Scan for the cell matching the given text and deliver its (X, Y) coordinate at center. 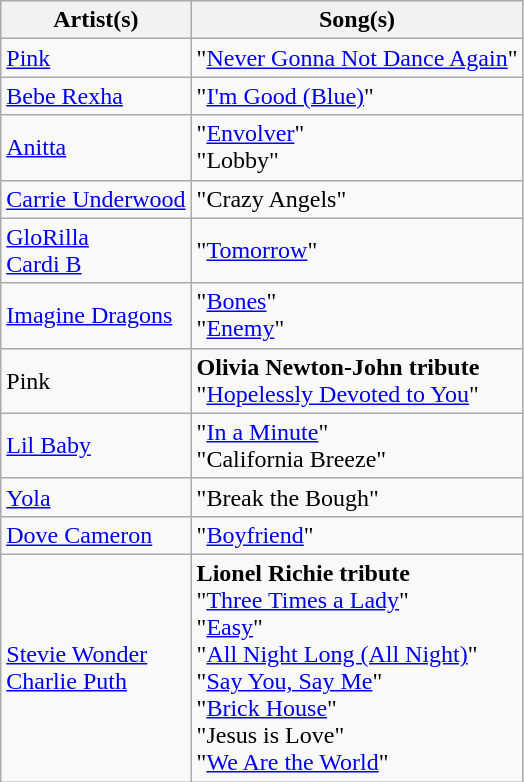
Dove Cameron (96, 535)
"Boyfriend" (357, 535)
Lionel Richie tribute"Three Times a Lady""Easy""All Night Long (All Night)""Say You, Say Me""Brick House""Jesus is Love""We Are the World" (357, 668)
Song(s) (357, 20)
"Tomorrow" (357, 250)
Lil Baby (96, 446)
"Never Gonna Not Dance Again" (357, 58)
"In a Minute""California Breeze" (357, 446)
Anitta (96, 148)
Olivia Newton-John tribute"Hopelessly Devoted to You" (357, 380)
"Bones""Enemy" (357, 316)
GloRillaCardi B (96, 250)
Yola (96, 497)
"Break the Bough" (357, 497)
Artist(s) (96, 20)
Carrie Underwood (96, 199)
"Envolver""Lobby" (357, 148)
"I'm Good (Blue)" (357, 96)
Imagine Dragons (96, 316)
"Crazy Angels" (357, 199)
Stevie WonderCharlie Puth (96, 668)
Bebe Rexha (96, 96)
